Search for the cell housing the specified text and yield its (x, y) center coordinate. 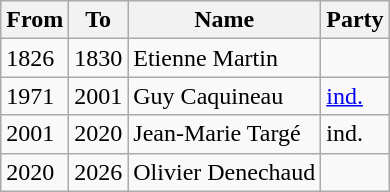
Etienne Martin (224, 58)
1971 (35, 96)
Guy Caquineau (224, 96)
From (35, 20)
1830 (98, 58)
2026 (98, 172)
Name (224, 20)
Jean-Marie Targé (224, 134)
1826 (35, 58)
Party (355, 20)
Olivier Denechaud (224, 172)
To (98, 20)
